For the text-containing cell, return its midpoint in (X, Y) coordinate format. 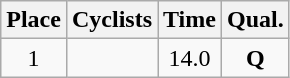
Time (190, 20)
Qual. (255, 20)
14.0 (190, 58)
Q (255, 58)
Place (34, 20)
Cyclists (112, 20)
1 (34, 58)
